Identify which cell holds the provided text, then report its (X, Y) central coordinate. 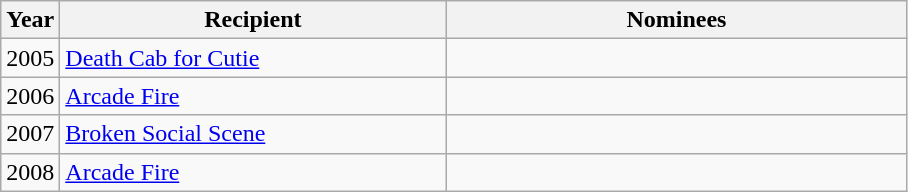
2008 (30, 172)
2006 (30, 96)
2005 (30, 58)
Recipient (253, 20)
2007 (30, 134)
Death Cab for Cutie (253, 58)
Nominees (676, 20)
Year (30, 20)
Broken Social Scene (253, 134)
